Capture the cell that displays the provided text and extract its (x, y) central coordinate. 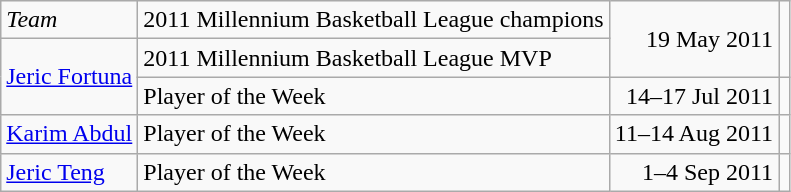
11–14 Aug 2011 (694, 134)
2011 Millennium Basketball League champions (374, 20)
Karim Abdul (70, 134)
1–4 Sep 2011 (694, 172)
Team (70, 20)
Jeric Fortuna (70, 77)
14–17 Jul 2011 (694, 96)
Jeric Teng (70, 172)
2011 Millennium Basketball League MVP (374, 58)
19 May 2011 (694, 39)
